Provide the [X, Y] coordinate of the cell's center where the given text is located.  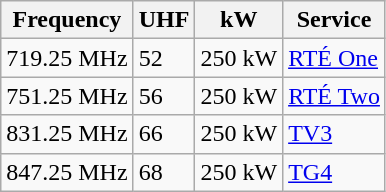
66 [164, 134]
52 [164, 58]
RTÉ One [334, 58]
Frequency [67, 20]
847.25 MHz [67, 172]
TG4 [334, 172]
RTÉ Two [334, 96]
UHF [164, 20]
719.25 MHz [67, 58]
68 [164, 172]
TV3 [334, 134]
56 [164, 96]
Service [334, 20]
kW [239, 20]
751.25 MHz [67, 96]
831.25 MHz [67, 134]
